Pinpoint the cell where the given text exists, returning its (x, y) midpoint coordinate. 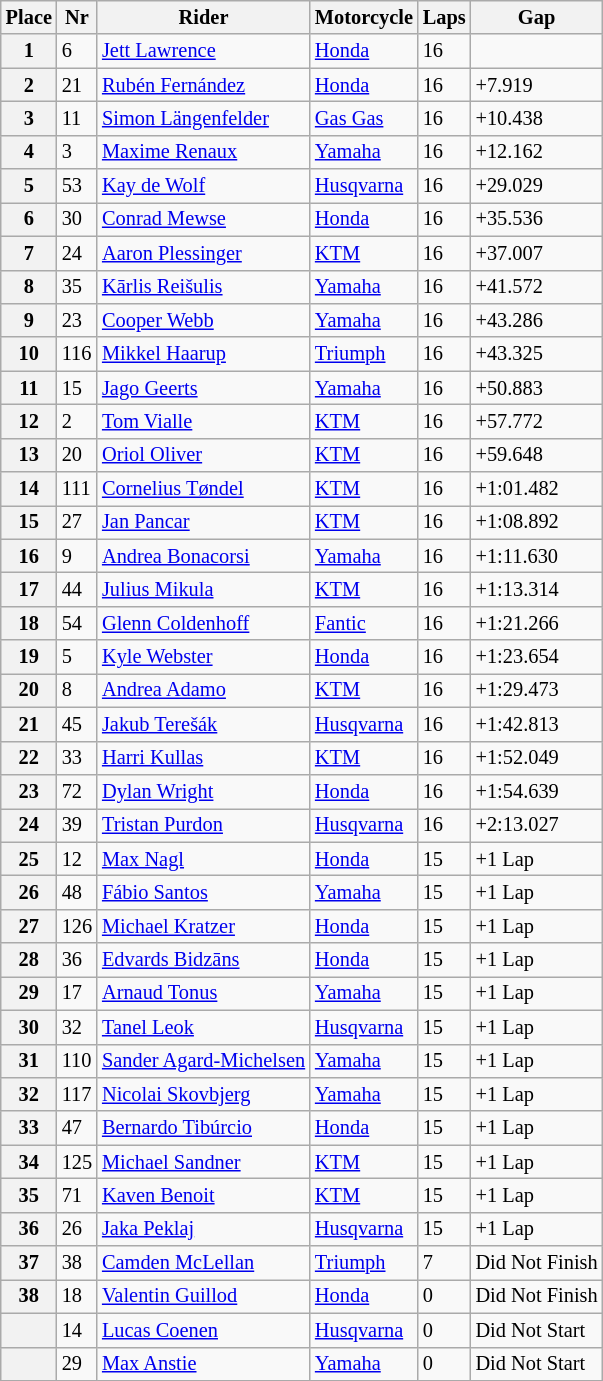
+1:11.630 (537, 556)
Jago Geerts (204, 388)
Harri Kullas (204, 758)
+37.007 (537, 253)
+57.772 (537, 421)
Nr (77, 17)
Oriol Oliver (204, 455)
+41.572 (537, 287)
Andrea Adamo (204, 690)
19 (29, 657)
Valentin Guillod (204, 1296)
+1:23.654 (537, 657)
Conrad Mewse (204, 219)
Simon Längenfelder (204, 118)
Fantic (364, 623)
53 (77, 186)
Camden McLellan (204, 1263)
Maxime Renaux (204, 152)
Jaka Peklaj (204, 1229)
+1:01.482 (537, 489)
Arnaud Tonus (204, 993)
Tom Vialle (204, 421)
Bernardo Tibúrcio (204, 1128)
Tanel Leok (204, 1027)
+1:08.892 (537, 522)
Jakub Terešák (204, 724)
+35.536 (537, 219)
+43.325 (537, 354)
110 (77, 1061)
Kārlis Reišulis (204, 287)
Andrea Bonacorsi (204, 556)
Max Anstie (204, 1364)
Cornelius Tøndel (204, 489)
+29.029 (537, 186)
Mikkel Haarup (204, 354)
Kyle Webster (204, 657)
10 (29, 354)
Motorcycle (364, 17)
48 (77, 892)
Fábio Santos (204, 892)
Michael Kratzer (204, 926)
+1:21.266 (537, 623)
+1:52.049 (537, 758)
Jett Lawrence (204, 51)
Place (29, 17)
1 (29, 51)
25 (29, 859)
125 (77, 1162)
Gap (537, 17)
111 (77, 489)
+1:54.639 (537, 791)
Glenn Coldenhoff (204, 623)
45 (77, 724)
+12.162 (537, 152)
22 (29, 758)
Michael Sandner (204, 1162)
+1:13.314 (537, 589)
+1:29.473 (537, 690)
Cooper Webb (204, 320)
39 (77, 825)
Tristan Purdon (204, 825)
72 (77, 791)
Sander Agard-Michelsen (204, 1061)
Laps (444, 17)
44 (77, 589)
Lucas Coenen (204, 1330)
13 (29, 455)
37 (29, 1263)
+43.286 (537, 320)
71 (77, 1195)
+50.883 (537, 388)
Nicolai Skovbjerg (204, 1094)
Dylan Wright (204, 791)
+1:42.813 (537, 724)
Kaven Benoit (204, 1195)
47 (77, 1128)
4 (29, 152)
Jan Pancar (204, 522)
34 (29, 1162)
Rider (204, 17)
Gas Gas (364, 118)
Edvards Bidzāns (204, 960)
Max Nagl (204, 859)
117 (77, 1094)
54 (77, 623)
31 (29, 1061)
Kay de Wolf (204, 186)
Julius Mikula (204, 589)
+7.919 (537, 85)
Aaron Plessinger (204, 253)
+59.648 (537, 455)
+10.438 (537, 118)
Rubén Fernández (204, 85)
126 (77, 926)
+2:13.027 (537, 825)
116 (77, 354)
28 (29, 960)
